Search for the cell housing the specified text and yield its (X, Y) center coordinate. 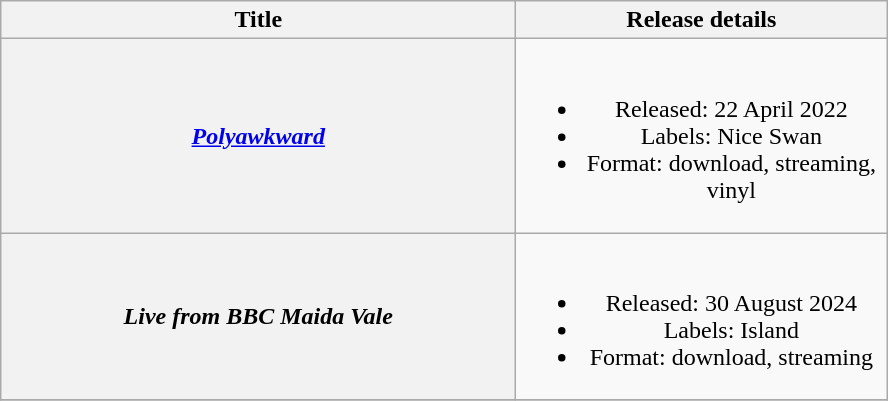
Title (258, 20)
Release details (702, 20)
Live from BBC Maida Vale (258, 316)
Polyawkward (258, 136)
Released: 22 April 2022Labels: Nice SwanFormat: download, streaming, vinyl (702, 136)
Released: 30 August 2024Labels: IslandFormat: download, streaming (702, 316)
